For the text-containing cell, return its midpoint in [X, Y] coordinate format. 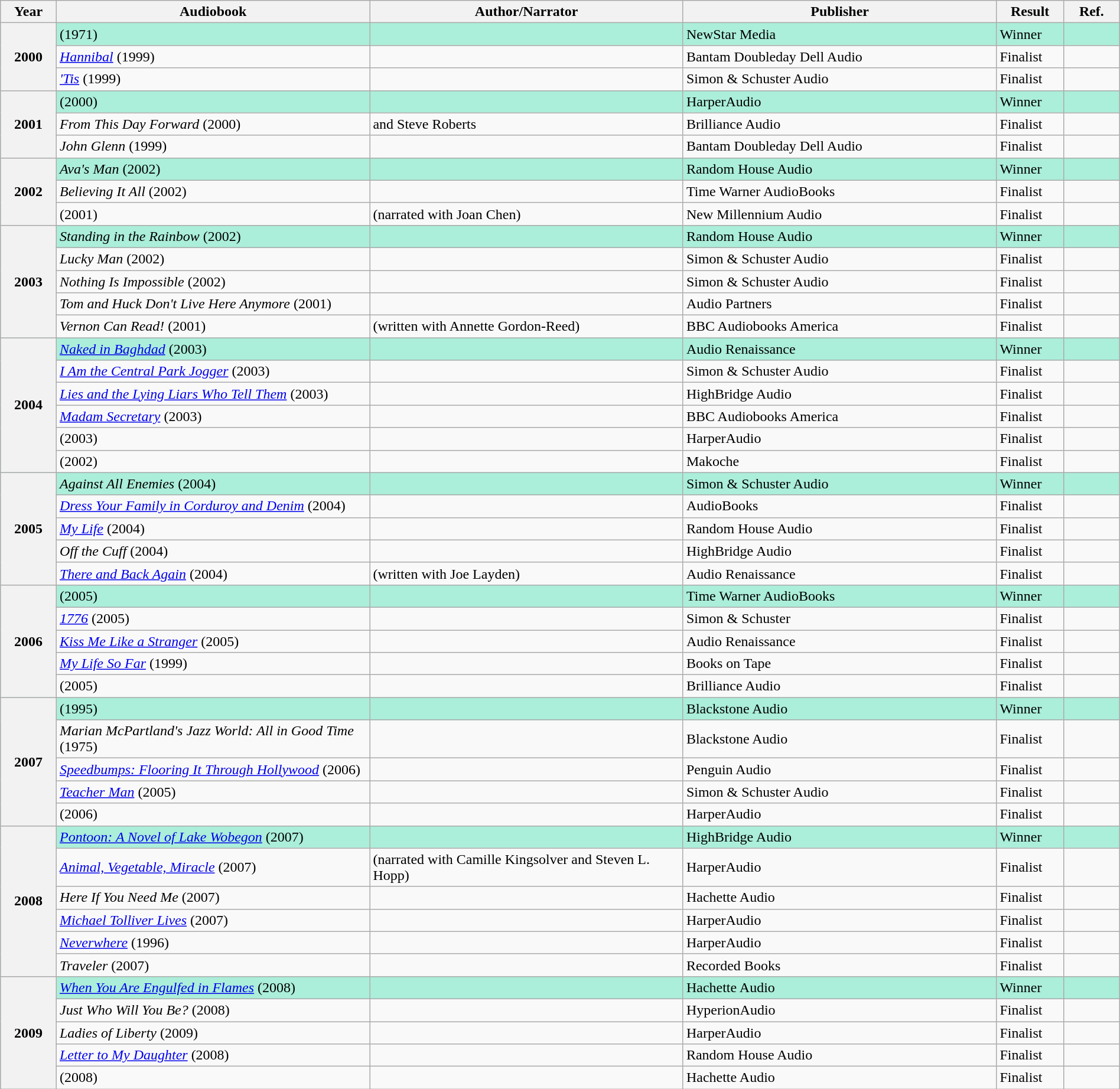
2005 [28, 529]
2002 [28, 191]
2000 [28, 57]
Tom and Huck Don't Live Here Anymore (2001) [213, 304]
Animal, Vegetable, Miracle (2007) [213, 867]
2008 [28, 901]
Lucky Man (2002) [213, 259]
1776 (2005) [213, 618]
(2008) [213, 1078]
Books on Tape [839, 664]
2001 [28, 124]
Hannibal (1999) [213, 57]
John Glenn (1999) [213, 146]
2007 [28, 762]
Simon & Schuster [839, 618]
(1995) [213, 709]
I Am the Central Park Jogger (2003) [213, 371]
Madam Secretary (2003) [213, 416]
New Millennium Audio [839, 214]
(2003) [213, 439]
Recorded Books [839, 965]
Audio Partners [839, 304]
Standing in the Rainbow (2002) [213, 236]
Naked in Baghdad (2003) [213, 349]
(1971) [213, 34]
Nothing Is Impossible (2002) [213, 282]
Just Who Will You Be? (2008) [213, 1010]
From This Day Forward (2000) [213, 124]
Audiobook [213, 12]
(written with Joe Layden) [526, 573]
There and Back Again (2004) [213, 573]
Teacher Man (2005) [213, 792]
AudioBooks [839, 506]
Here If You Need Me (2007) [213, 898]
Penguin Audio [839, 770]
NewStar Media [839, 34]
(2000) [213, 102]
and Steve Roberts [526, 124]
Ava's Man (2002) [213, 169]
Kiss Me Like a Stranger (2005) [213, 641]
2006 [28, 641]
My Life So Far (1999) [213, 664]
Against All Enemies (2004) [213, 484]
Letter to My Daughter (2008) [213, 1055]
(narrated with Joan Chen) [526, 214]
Lies and the Lying Liars Who Tell Them (2003) [213, 394]
2009 [28, 1032]
Pontoon: A Novel of Lake Wobegon (2007) [213, 837]
Result [1030, 12]
(2001) [213, 214]
Dress Your Family in Corduroy and Denim (2004) [213, 506]
Makoche [839, 461]
Michael Tolliver Lives (2007) [213, 920]
Believing It All (2002) [213, 191]
Speedbumps: Flooring It Through Hollywood (2006) [213, 770]
Ref. [1092, 12]
'Tis (1999) [213, 79]
Marian McPartland's Jazz World: All in Good Time (1975) [213, 739]
Traveler (2007) [213, 965]
Vernon Can Read! (2001) [213, 327]
When You Are Engulfed in Flames (2008) [213, 987]
2004 [28, 405]
Publisher [839, 12]
Ladies of Liberty (2009) [213, 1033]
HyperionAudio [839, 1010]
2003 [28, 281]
(narrated with Camille Kingsolver and Steven L. Hopp) [526, 867]
(2002) [213, 461]
Off the Cuff (2004) [213, 551]
Year [28, 12]
Author/Narrator [526, 12]
My Life (2004) [213, 529]
(written with Annette Gordon-Reed) [526, 327]
Neverwhere (1996) [213, 943]
(2006) [213, 814]
